Find where the given text appears and provide that cell's center as (X, Y) coordinate. 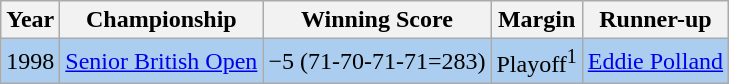
Championship (162, 20)
Runner-up (655, 20)
Senior British Open (162, 62)
Year (30, 20)
1998 (30, 62)
−5 (71-70-71-71=283) (377, 62)
Playoff1 (536, 62)
Winning Score (377, 20)
Margin (536, 20)
Eddie Polland (655, 62)
